From the cell containing the given text, extract its center point as [X, Y] coordinate. 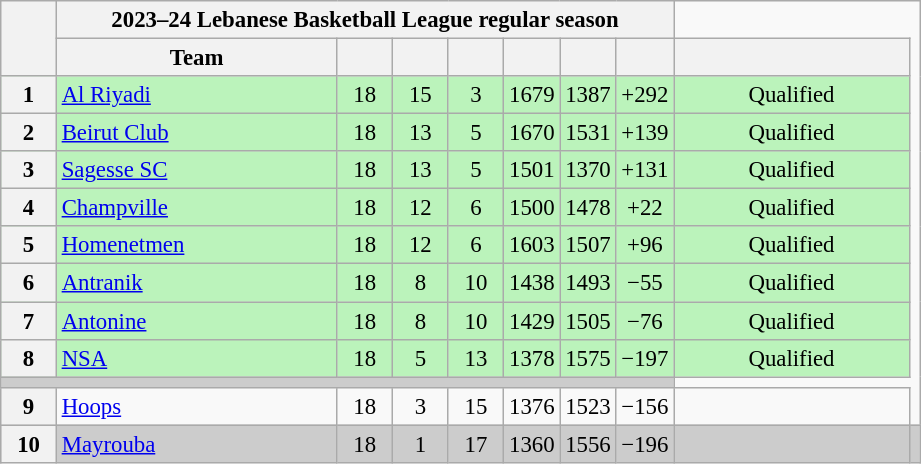
Mayrouba [196, 444]
1493 [588, 283]
1376 [532, 406]
1370 [588, 170]
Al Riyadi [196, 95]
−76 [645, 321]
4 [29, 208]
9 [29, 406]
−156 [645, 406]
1360 [532, 444]
Team [196, 58]
Antranik [196, 283]
1501 [532, 170]
1387 [588, 95]
1507 [588, 245]
+292 [645, 95]
+139 [645, 133]
1575 [588, 358]
+96 [645, 245]
1438 [532, 283]
1429 [532, 321]
Champville [196, 208]
1670 [532, 133]
Homenetmen [196, 245]
1500 [532, 208]
+131 [645, 170]
Sagesse SC [196, 170]
1531 [588, 133]
Hoops [196, 406]
Antonine [196, 321]
1378 [532, 358]
17 [476, 444]
2 [29, 133]
−196 [645, 444]
2023–24 Lebanese Basketball League regular season [364, 20]
1556 [588, 444]
1505 [588, 321]
+22 [645, 208]
Beirut Club [196, 133]
−55 [645, 283]
1478 [588, 208]
7 [29, 321]
NSA [196, 358]
−197 [645, 358]
1679 [532, 95]
1523 [588, 406]
1603 [532, 245]
